Scan for the cell matching the given text and deliver its (x, y) coordinate at center. 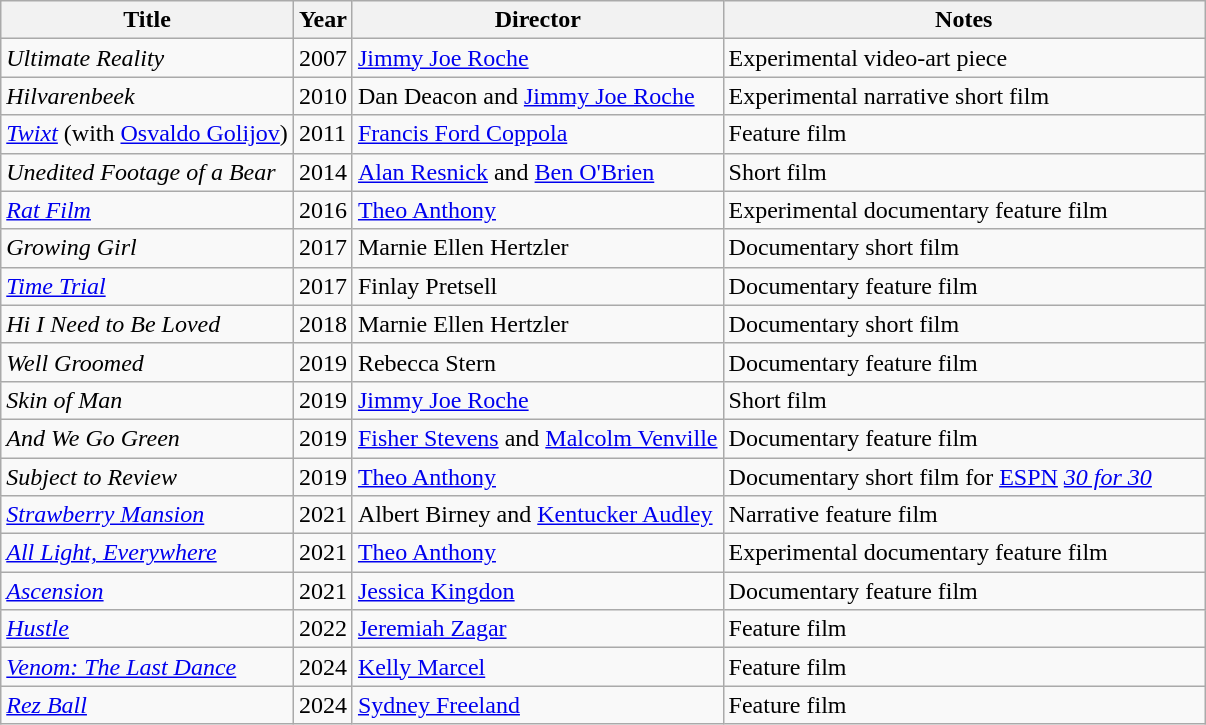
And We Go Green (148, 438)
Alan Resnick and Ben O'Brien (538, 172)
2016 (322, 210)
Narrative feature film (964, 515)
Rez Ball (148, 705)
2022 (322, 629)
2007 (322, 58)
Title (148, 20)
Year (322, 20)
Jeremiah Zagar (538, 629)
Twixt (with Osvaldo Golijov) (148, 134)
2011 (322, 134)
Venom: The Last Dance (148, 667)
Experimental video-art piece (964, 58)
Director (538, 20)
Well Groomed (148, 362)
Sydney Freeland (538, 705)
Fisher Stevens and Malcolm Venville (538, 438)
Hustle (148, 629)
Unedited Footage of a Bear (148, 172)
Hilvarenbeek (148, 96)
Growing Girl (148, 248)
Jessica Kingdon (538, 591)
Documentary short film for ESPN 30 for 30 (964, 477)
Skin of Man (148, 400)
Dan Deacon and Jimmy Joe Roche (538, 96)
Time Trial (148, 286)
2014 (322, 172)
2018 (322, 324)
Subject to Review (148, 477)
2010 (322, 96)
Hi I Need to Be Loved (148, 324)
Notes (964, 20)
Finlay Pretsell (538, 286)
Experimental narrative short film (964, 96)
Rebecca Stern (538, 362)
Ultimate Reality (148, 58)
Rat Film (148, 210)
Kelly Marcel (538, 667)
Francis Ford Coppola (538, 134)
Ascension (148, 591)
Strawberry Mansion (148, 515)
All Light, Everywhere (148, 553)
Albert Birney and Kentucker Audley (538, 515)
